Provide the [X, Y] coordinate of the cell's center where the given text is located.  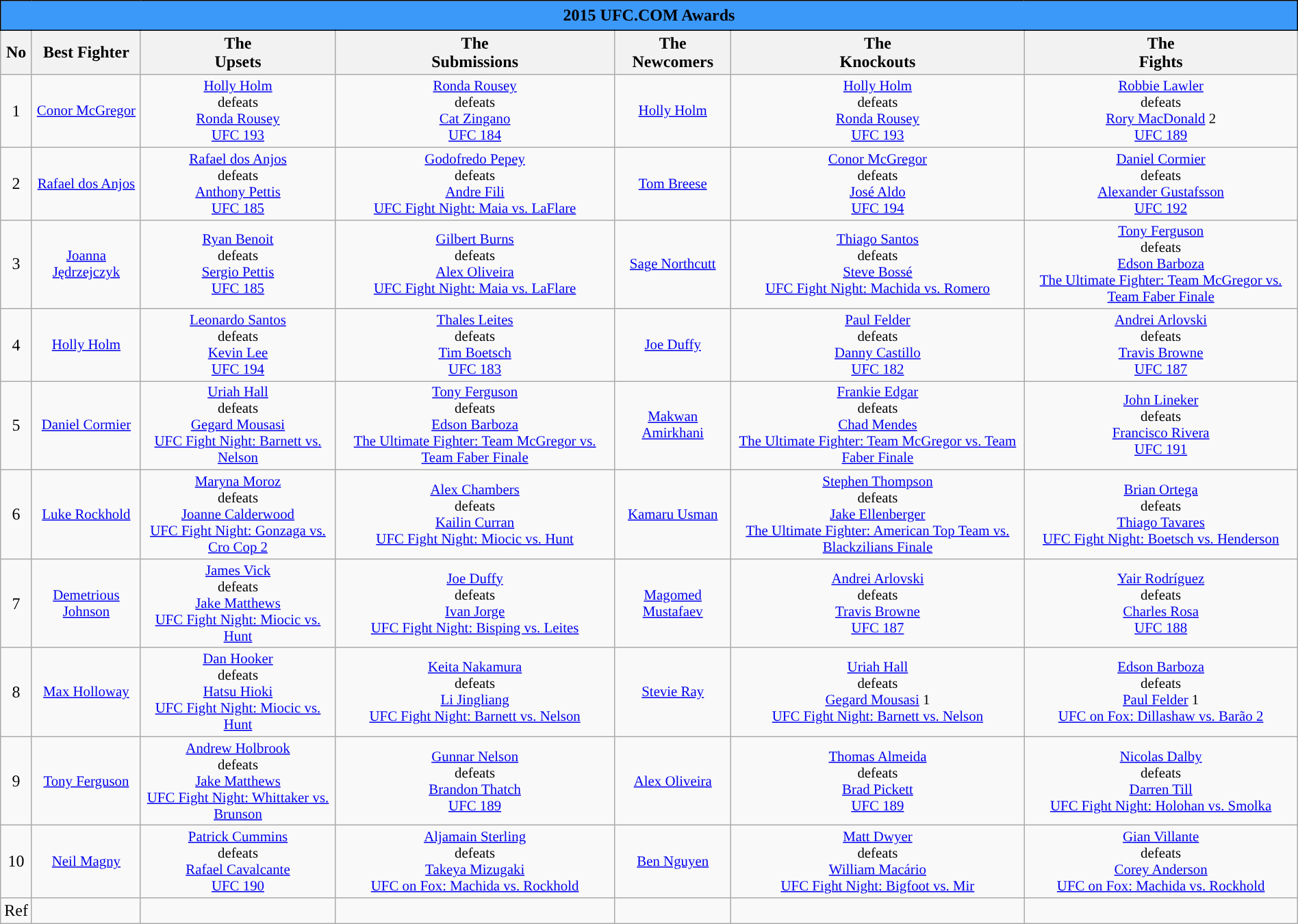
Joanna Jędrzejczyk [86, 264]
Makwan Amirkhani [673, 426]
TheFights [1161, 52]
Leonardo Santos defeats Kevin Lee UFC 194 [238, 345]
No [16, 52]
Luke Rockhold [86, 515]
Magomed Mustafaev [673, 603]
Tom Breese [673, 183]
Conor McGregor [86, 111]
Kamaru Usman [673, 515]
6 [16, 515]
TheKnockouts [878, 52]
Joe Duffy [673, 345]
The Newcomers [673, 52]
Yair Rodríguez defeats Charles Rosa UFC 188 [1161, 603]
Best Fighter [86, 52]
Nicolas Dalby defeats Darren Till UFC Fight Night: Holohan vs. Smolka [1161, 781]
Rafael dos Anjos [86, 183]
Uriah Hall defeats Gegard Mousasi UFC Fight Night: Barnett vs. Nelson [238, 426]
Stephen Thompson defeats Jake Ellenberger The Ultimate Fighter: American Top Team vs. Blackzilians Finale [878, 515]
Neil Magny [86, 862]
John Lineker defeats Francisco Rivera UFC 191 [1161, 426]
Alex Chambers defeats Kailin Curran UFC Fight Night: Miocic vs. Hunt [475, 515]
Patrick Cummins defeats Rafael Cavalcante UFC 190 [238, 862]
Joe Duffy defeats Ivan Jorge UFC Fight Night: Bisping vs. Leites [475, 603]
Maryna Moroz defeats Joanne Calderwood UFC Fight Night: Gonzaga vs. Cro Cop 2 [238, 515]
Gilbert Burns defeats Alex Oliveira UFC Fight Night: Maia vs. LaFlare [475, 264]
Thomas Almeida defeats Brad Pickett UFC 189 [878, 781]
Tony Ferguson [86, 781]
10 [16, 862]
Conor McGregor defeats José Aldo UFC 194 [878, 183]
Matt Dwyer defeats William Macário UFC Fight Night: Bigfoot vs. Mir [878, 862]
TheSubmissions [475, 52]
Keita Nakamura defeats Li Jingliang UFC Fight Night: Barnett vs. Nelson [475, 692]
Max Holloway [86, 692]
8 [16, 692]
Andrew Holbrook defeats Jake Matthews UFC Fight Night: Whittaker vs. Brunson [238, 781]
3 [16, 264]
TheUpsets [238, 52]
Robbie Lawler defeats Rory MacDonald 2 UFC 189 [1161, 111]
Frankie Edgar defeats Chad Mendes The Ultimate Fighter: Team McGregor vs. Team Faber Finale [878, 426]
2015 UFC.COM Awards [649, 16]
Thales Leites defeats Tim Boetsch UFC 183 [475, 345]
Ronda Rousey defeats Cat Zingano UFC 184 [475, 111]
Rafael dos Anjos defeats Anthony Pettis UFC 185 [238, 183]
James Vick defeats Jake Matthews UFC Fight Night: Miocic vs. Hunt [238, 603]
7 [16, 603]
Ryan Benoit defeats Sergio Pettis UFC 185 [238, 264]
Aljamain Sterling defeats Takeya Mizugaki UFC on Fox: Machida vs. Rockhold [475, 862]
1 [16, 111]
Godofredo Pepey defeats Andre Fili UFC Fight Night: Maia vs. LaFlare [475, 183]
Daniel Cormier [86, 426]
Brian Ortega defeats Thiago Tavares UFC Fight Night: Boetsch vs. Henderson [1161, 515]
Thiago Santos defeats Steve Bossé UFC Fight Night: Machida vs. Romero [878, 264]
Ref [16, 911]
Ben Nguyen [673, 862]
Alex Oliveira [673, 781]
Stevie Ray [673, 692]
Daniel Cormier defeats Alexander Gustafsson UFC 192 [1161, 183]
5 [16, 426]
Dan Hooker defeats Hatsu Hioki UFC Fight Night: Miocic vs. Hunt [238, 692]
Paul Felder defeats Danny Castillo UFC 182 [878, 345]
Gian Villante defeats Corey Anderson UFC on Fox: Machida vs. Rockhold [1161, 862]
2 [16, 183]
Uriah Hall defeats Gegard Mousasi 1 UFC Fight Night: Barnett vs. Nelson [878, 692]
9 [16, 781]
Demetrious Johnson [86, 603]
4 [16, 345]
Gunnar Nelson defeats Brandon Thatch UFC 189 [475, 781]
Sage Northcutt [673, 264]
Edson Barboza defeats Paul Felder 1 UFC on Fox: Dillashaw vs. Barão 2 [1161, 692]
